Determine the [x, y] coordinate at the center of the cell enclosing the given text.  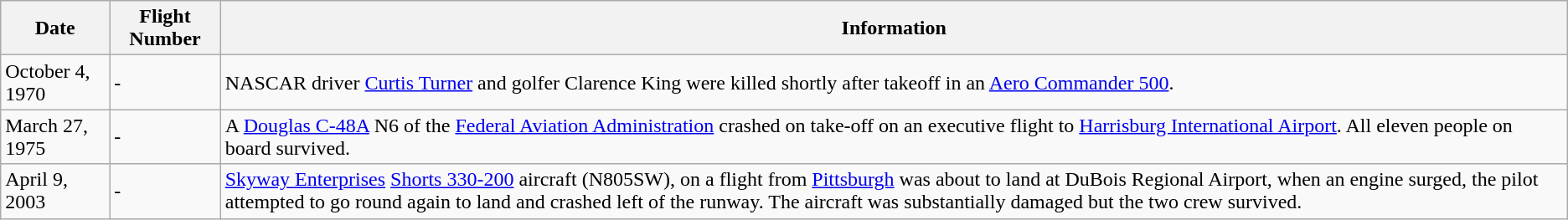
March 27, 1975 [55, 137]
April 9, 2003 [55, 191]
October 4, 1970 [55, 82]
Date [55, 28]
NASCAR driver Curtis Turner and golfer Clarence King were killed shortly after takeoff in an Aero Commander 500. [894, 82]
Information [894, 28]
Flight Number [165, 28]
